Scan for the cell matching the given text and deliver its [x, y] coordinate at center. 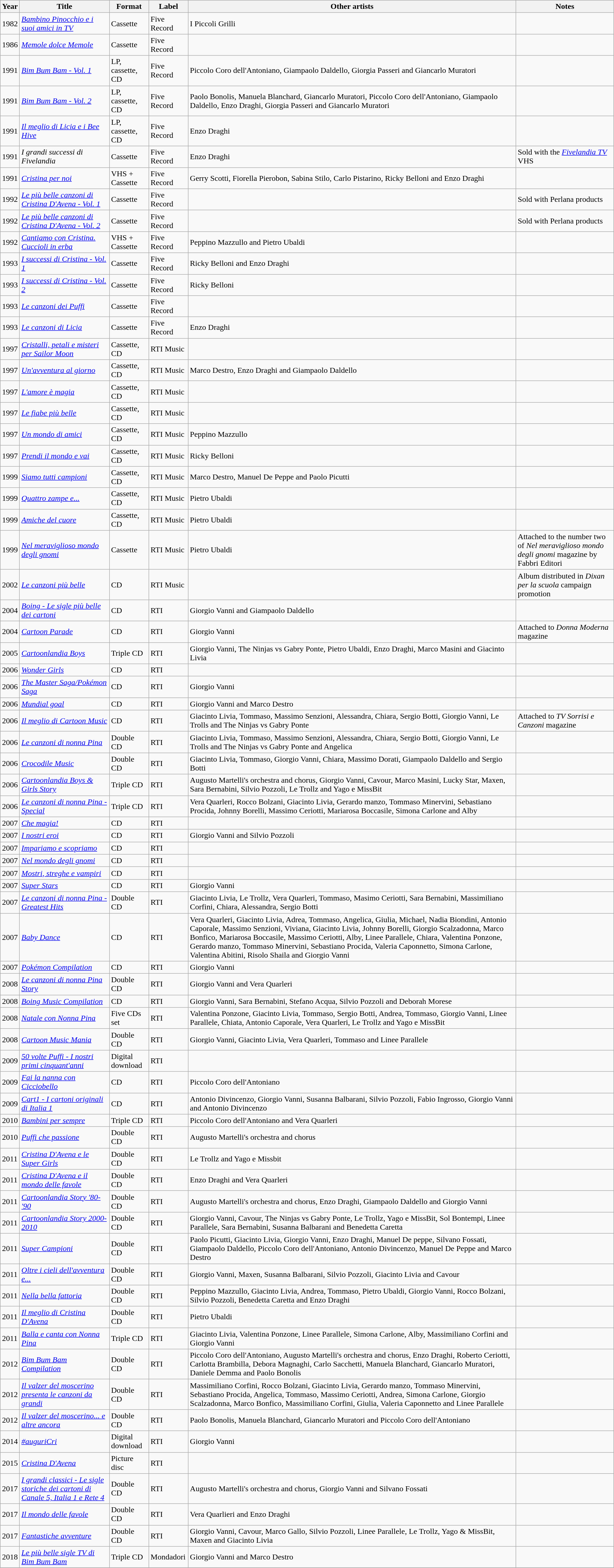
Augusto Martelli's orchestra and chorus, Enzo Draghi, Giampaolo Daldello and Giorgio Vanni [352, 1201]
Giacinto Livia, Tommaso, Giorgio Vanni, Chiara, Massimo Dorati, Giampaolo Daldello and Sergio Botti [352, 763]
Oltre i cieli dell'avventura e... [64, 1274]
Bim Bum Bam Compilation [64, 1364]
I grandi successi di Fivelandia [64, 157]
Antonio Divincenzo, Giorgio Vanni, Susanna Balbarani, Silvio Pozzoli, Fabio Ingrosso, Giorgio Vanni and Antonio Divincenzo [352, 1103]
Augusto Martelli's orchestra and chorus, Giorgio Vanni and Silvano Fossati [352, 1489]
Amiche del cuore [64, 520]
Bambini per sempre [64, 1120]
Giorgio Vanni, Sara Bernabini, Stefano Acqua, Silvio Pozzoli and Deborah Morese [352, 1001]
Che magia! [64, 823]
Marco Destro, Enzo Draghi and Giampaolo Daldello [352, 370]
Le più belle canzoni di Cristina D'Avena - Vol. 1 [64, 200]
2002 [10, 584]
Giorgio Vanni and Giampaolo Daldello [352, 610]
Le Trollz and Yago e Missbit [352, 1158]
Cantiamo con Cristina. Cuccioli in erba [64, 242]
Giacinto Livia, Tommaso, Massimo Senzioni, Alessandra, Chiara, Sergio Botti, Giorgio Vanni, Le Trolls and The Ninjas vs Gabry Ponte [352, 721]
Le canzoni di nonna Pina Story [64, 985]
I successi di Cristina - Vol. 1 [64, 263]
Le canzoni più belle [64, 584]
Giorgio Vanni, Maxen, Susanna Balbarani, Silvio Pozzoli, Giacinto Livia and Cavour [352, 1274]
Un mondo di amici [64, 434]
Sold with the Fivelandia TV VHS [565, 157]
Mostri, streghe e vampiri [64, 873]
Cartoon Parade [64, 631]
Il valzer del moscerino presenta le canzoni da grandi [64, 1394]
Giorgio Vanni, Cavour, Marco Gallo, Silvio Pozzoli, Linee Parallele, Le Trollz, Yago & MissBit, Maxen and Giacinto Livia [352, 1536]
Prendi il mondo e vai [64, 456]
Bim Bum Bam - Vol. 1 [64, 71]
2014 [10, 1441]
Le canzoni di nonna Pina - Greatest Hits [64, 902]
Cristina D'Avena e le Super Girls [64, 1158]
Bim Bum Bam - Vol. 2 [64, 101]
Augusto Martelli's orchestra and chorus [352, 1137]
Super Campioni [64, 1248]
Cartoonlandia Boys [64, 653]
Piccolo Coro dell'Antoniano, Giampaolo Daldello, Giorgia Passeri and Giancarlo Muratori [352, 71]
Label [169, 7]
Attached to TV Sorrisi e Canzoni magazine [565, 721]
Peppino Mazzullo and Pietro Ubaldi [352, 242]
Bambino Pinocchio e i suoi amici in TV [64, 24]
Nel mondo degli gnomi [64, 860]
Five CDs set [129, 1018]
Ricky Belloni and Enzo Draghi [352, 263]
Giorgio Vanni and Vera Quarleri [352, 985]
Le canzoni di nonna Pina - Special [64, 806]
Cartoon Music Mania [64, 1040]
Baby Dance [64, 937]
Il mondo delle favole [64, 1514]
Piccolo Coro dell'Antoniano and Vera Quarleri [352, 1120]
Giacinto Livia, Valentina Ponzone, Linee Parallele, Simona Carlone, Alby, Massimiliano Corfini and Giorgio Vanni [352, 1338]
Balla e canta con Nonna Pina [64, 1338]
Marco Destro, Manuel De Peppe and Paolo Picutti [352, 477]
Il meglio di Licia e i Bee Hive [64, 131]
Boing - Le sigle più belle dei cartoni [64, 610]
Cartoonlandia Story '80-'90 [64, 1201]
Fai la nanna con Cicciobello [64, 1082]
Cristina D'Avena [64, 1463]
Format [129, 7]
Mondadori [169, 1557]
Album distributed in Dixan per la scuola campaign promotion [565, 584]
1986 [10, 45]
I successi di Cristina - Vol. 2 [64, 285]
Giorgio Vanni and Silvio Pozzoli [352, 836]
Peppino Mazzullo [352, 434]
Picture disc [129, 1463]
Crocodile Music [64, 763]
Memole dolce Memole [64, 45]
Il valzer del moscerino... e altre ancora [64, 1420]
2005 [10, 653]
Wonder Girls [64, 670]
Peppino Mazzullo, Giacinto Livia, Andrea, Tommaso, Pietro Ubaldi, Giorgio Vanni, Rocco Bolzani, Silvio Pozzoli, Benedetta Caretta and Enzo Draghi [352, 1296]
Puffi che passione [64, 1137]
Year [10, 7]
Cartoonlandia Boys & Girls Story [64, 785]
Natale con Nonna Pina [64, 1018]
Piccolo Coro dell'Antoniano [352, 1082]
Le canzoni di Licia [64, 328]
Cristina per noi [64, 178]
Boing Music Compilation [64, 1001]
Giacinto Livia, Le Trollz, Vera Quarleri, Tommaso, Masimo Ceriotti, Sara Bernabini, Massimiliano Corfini, Chiara, Alessandra, Sergio Botti [352, 902]
Cart1 - I cartoni originali di Italia 1 [64, 1103]
Cristina D'Avena e il mondo delle favole [64, 1180]
Fantastiche avventure [64, 1536]
Other artists [352, 7]
Super Stars [64, 885]
I grandi classici - Le sigle storiche dei cartoni di Canale 5, Italia 1 e Rete 4 [64, 1489]
Il meglio di Cristina D'Avena [64, 1317]
Giacinto Livia, Tommaso, Massimo Senzioni, Alessandra, Chiara, Sergio Botti, Giorgio Vanni, Le Trolls and The Ninjas vs Gabry Ponte and Angelica [352, 742]
I nostri eroi [64, 836]
Enzo Draghi and Vera Quarleri [352, 1180]
2015 [10, 1463]
Cartoonlandia Story 2000-2010 [64, 1223]
Title [64, 7]
Le canzoni dei Puffi [64, 307]
#auguriCri [64, 1441]
Nella bella fattoria [64, 1296]
Giorgio Vanni, Giacinto Livia, Vera Quarleri, Tommaso and Linee Parallele [352, 1040]
I Piccoli Grilli [352, 24]
Le più belle canzoni di Cristina D'Avena - Vol. 2 [64, 221]
Quattro zampe e... [64, 498]
Giorgio Vanni, The Ninjas vs Gabry Ponte, Pietro Ubaldi, Enzo Draghi, Marco Masini and Giacinto Livia [352, 653]
Un'avventura al giorno [64, 370]
Paolo Bonolis, Manuela Blanchard, Giancarlo Muratori and Piccolo Coro dell'Antoniano [352, 1420]
Attached to the number two of Nel meraviglioso mondo degli gnomi magazine by Fabbri Editori [565, 550]
Le fiabe più belle [64, 413]
Gerry Scotti, Fiorella Pierobon, Sabina Stilo, Carlo Pistarino, Ricky Belloni and Enzo Draghi [352, 178]
Siamo tutti campioni [64, 477]
Cristalli, petali e misteri per Sailor Moon [64, 349]
Il meglio di Cartoon Music [64, 721]
Notes [565, 7]
Le più belle sigle TV di Bim Bum Bam [64, 1557]
Mundial goal [64, 704]
Impariamo e scopriamo [64, 848]
Nel meraviglioso mondo degli gnomi [64, 550]
50 volte Puffi - I nostri primi cinquant'anni [64, 1061]
1982 [10, 24]
2018 [10, 1557]
Attached to Donna Moderna magazine [565, 631]
L'amore è magia [64, 392]
The Master Saga/Pokémon Saga [64, 687]
Vera Quarlieri and Enzo Draghi [352, 1514]
Pokémon Compilation [64, 967]
Le canzoni di nonna Pina [64, 742]
